Identify which cell holds the provided text, then report its [X, Y] central coordinate. 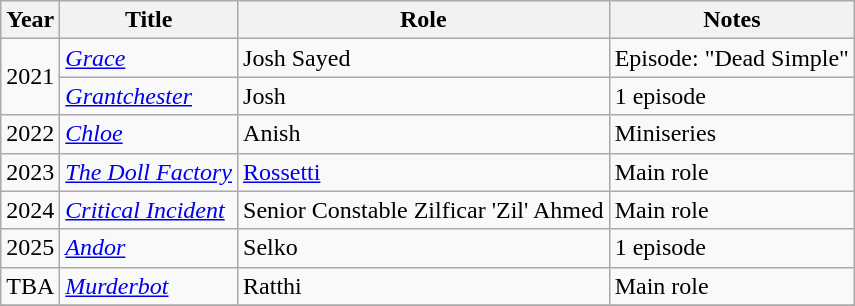
Role [424, 20]
2021 [30, 77]
Grantchester [149, 96]
Anish [424, 134]
Murderbot [149, 286]
The Doll Factory [149, 172]
Notes [732, 20]
Andor [149, 248]
Title [149, 20]
Year [30, 20]
Selko [424, 248]
Miniseries [732, 134]
2025 [30, 248]
Rossetti [424, 172]
Chloe [149, 134]
Grace [149, 58]
Josh Sayed [424, 58]
Senior Constable Zilficar 'Zil' Ahmed [424, 210]
Episode: "Dead Simple" [732, 58]
2024 [30, 210]
2022 [30, 134]
2023 [30, 172]
TBA [30, 286]
Critical Incident [149, 210]
Ratthi [424, 286]
Josh [424, 96]
